Scan for the cell matching the given text and deliver its (X, Y) coordinate at center. 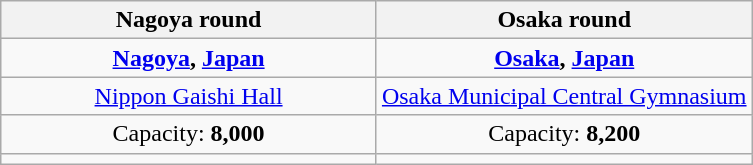
Osaka Municipal Central Gymnasium (564, 96)
Capacity: 8,200 (564, 134)
Osaka, Japan (564, 58)
Osaka round (564, 20)
Nippon Gaishi Hall (189, 96)
Nagoya, Japan (189, 58)
Capacity: 8,000 (189, 134)
Nagoya round (189, 20)
